Return the [x, y] coordinate for the center point of the cell that contains the specified text.  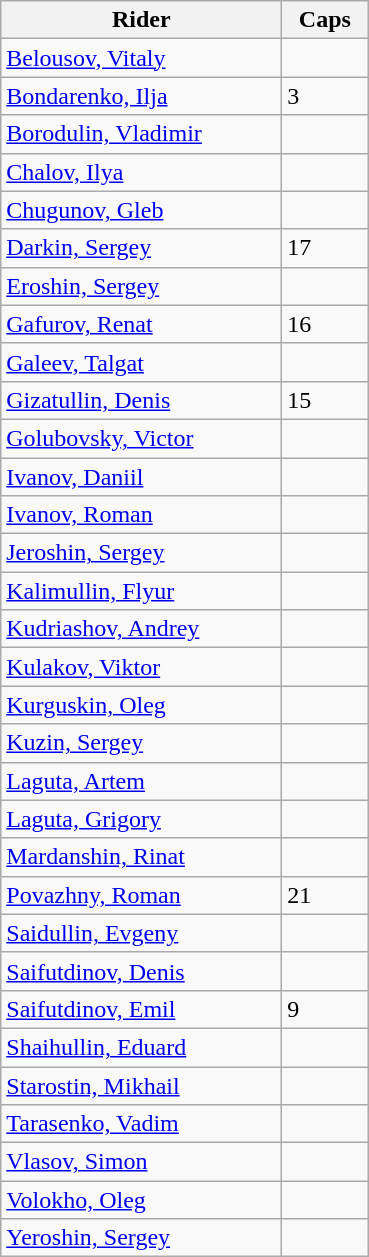
Volokho, Oleg [142, 1200]
Darkin, Sergey [142, 248]
Rider [142, 20]
Ivanov, Daniil [142, 477]
16 [325, 324]
Gafurov, Renat [142, 324]
Kulakov, Viktor [142, 667]
Laguta, Grigory [142, 819]
Galeev, Talgat [142, 362]
Shaihullin, Eduard [142, 1047]
Bondarenko, Ilja [142, 96]
Chalov, Ilya [142, 172]
Yeroshin, Sergey [142, 1238]
15 [325, 400]
Gizatullin, Denis [142, 400]
21 [325, 895]
Laguta, Artem [142, 781]
Saifutdinov, Denis [142, 971]
Ivanov, Roman [142, 515]
17 [325, 248]
Caps [325, 20]
3 [325, 96]
Vlasov, Simon [142, 1162]
Povazhny, Roman [142, 895]
Golubovsky, Victor [142, 438]
Borodulin, Vladimir [142, 134]
Tarasenko, Vadim [142, 1124]
Chugunov, Gleb [142, 210]
Kuzin, Sergey [142, 743]
Mardanshin, Rinat [142, 857]
Starostin, Mikhail [142, 1085]
Kurguskin, Oleg [142, 705]
Jeroshin, Sergey [142, 553]
Kudriashov, Andrey [142, 629]
Saidullin, Evgeny [142, 933]
Kalimullin, Flyur [142, 591]
Saifutdinov, Emil [142, 1009]
Belousov, Vitaly [142, 58]
Eroshin, Sergey [142, 286]
9 [325, 1009]
